Search for the cell housing the specified text and yield its [X, Y] center coordinate. 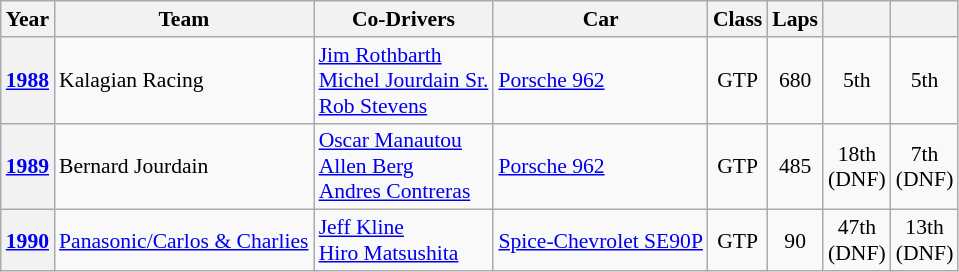
1990 [28, 240]
680 [795, 80]
90 [795, 240]
Oscar Manautou Allen Berg Andres Contreras [404, 166]
7th (DNF) [925, 166]
13th (DNF) [925, 240]
Team [184, 19]
Jim Rothbarth Michel Jourdain Sr. Rob Stevens [404, 80]
Bernard Jourdain [184, 166]
Laps [795, 19]
Car [600, 19]
Class [738, 19]
Year [28, 19]
485 [795, 166]
Kalagian Racing [184, 80]
1989 [28, 166]
Panasonic/Carlos & Charlies [184, 240]
Co-Drivers [404, 19]
47th (DNF) [857, 240]
Jeff Kline Hiro Matsushita [404, 240]
18th (DNF) [857, 166]
1988 [28, 80]
Spice-Chevrolet SE90P [600, 240]
